Locate the cell with the specified text and output its (x, y) center coordinate. 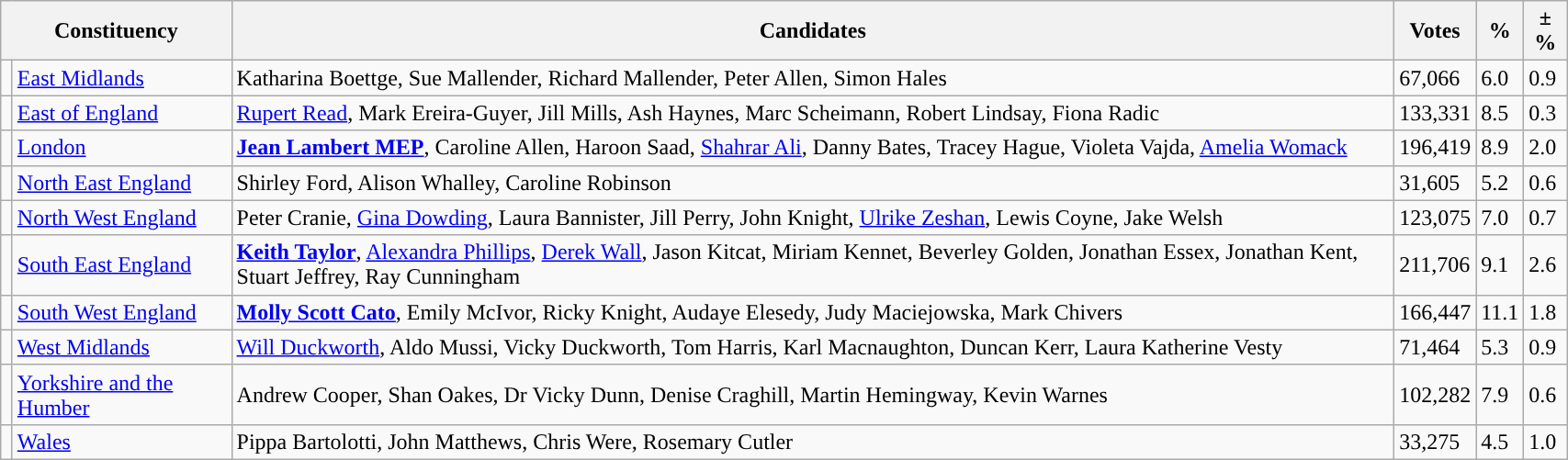
71,464 (1435, 347)
5.2 (1500, 183)
102,282 (1435, 395)
North West England (121, 218)
Constituency (116, 31)
67,066 (1435, 78)
London (121, 148)
Pippa Bartolotti, John Matthews, Chris Were, Rosemary Cutler (813, 442)
4.5 (1500, 442)
South West England (121, 312)
2.6 (1545, 264)
Peter Cranie, Gina Dowding, Laura Bannister, Jill Perry, John Knight, Ulrike Zeshan, Lewis Coyne, Jake Welsh (813, 218)
Yorkshire and the Humber (121, 395)
Molly Scott Cato, Emily McIvor, Ricky Knight, Audaye Elesedy, Judy Maciejowska, Mark Chivers (813, 312)
5.3 (1500, 347)
166,447 (1435, 312)
West Midlands (121, 347)
% (1500, 31)
South East England (121, 264)
0.3 (1545, 113)
0.7 (1545, 218)
7.9 (1500, 395)
Shirley Ford, Alison Whalley, Caroline Robinson (813, 183)
8.9 (1500, 148)
196,419 (1435, 148)
Katharina Boettge, Sue Mallender, Richard Mallender, Peter Allen, Simon Hales (813, 78)
East of England (121, 113)
East Midlands (121, 78)
9.1 (1500, 264)
Will Duckworth, Aldo Mussi, Vicky Duckworth, Tom Harris, Karl Macnaughton, Duncan Kerr, Laura Katherine Vesty (813, 347)
Candidates (813, 31)
33,275 (1435, 442)
211,706 (1435, 264)
123,075 (1435, 218)
1.8 (1545, 312)
Wales (121, 442)
Andrew Cooper, Shan Oakes, Dr Vicky Dunn, Denise Craghill, Martin Hemingway, Kevin Warnes (813, 395)
2.0 (1545, 148)
1.0 (1545, 442)
Jean Lambert MEP, Caroline Allen, Haroon Saad, Shahrar Ali, Danny Bates, Tracey Hague, Violeta Vajda, Amelia Womack (813, 148)
133,331 (1435, 113)
6.0 (1500, 78)
Rupert Read, Mark Ereira-Guyer, Jill Mills, Ash Haynes, Marc Scheimann, Robert Lindsay, Fiona Radic (813, 113)
31,605 (1435, 183)
Votes (1435, 31)
8.5 (1500, 113)
11.1 (1500, 312)
7.0 (1500, 218)
±% (1545, 31)
North East England (121, 183)
